Output the (x, y) coordinate of the center of the cell containing the given text.  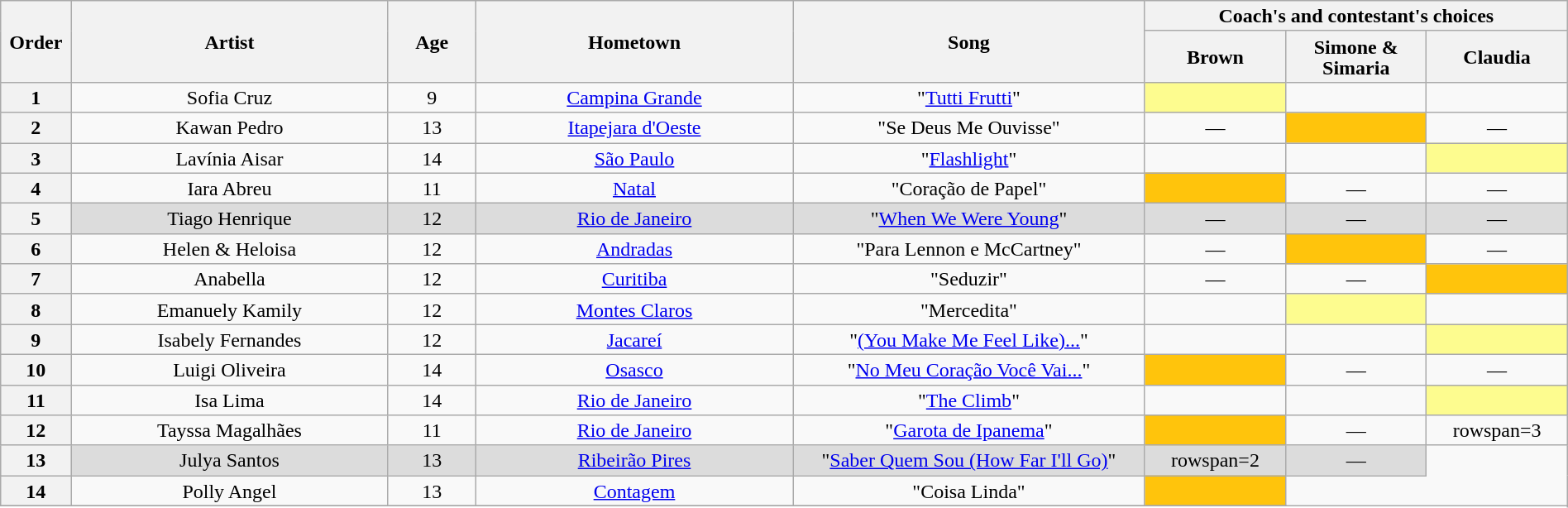
Brown (1215, 56)
Andradas (633, 248)
Montes Claros (633, 309)
Polly Angel (230, 491)
"No Meu Coração Você Vai..." (969, 369)
Julya Santos (230, 460)
Campina Grande (633, 98)
rowspan=2 (1215, 460)
Isabely Fernandes (230, 339)
Kawan Pedro (230, 127)
"Flashlight" (969, 157)
Claudia (1497, 56)
"The Climb" (969, 400)
"Tutti Frutti" (969, 98)
Sofia Cruz (230, 98)
Order (36, 41)
1 (36, 98)
"Saber Quem Sou (How Far I'll Go)" (969, 460)
Iara Abreu (230, 189)
Curitiba (633, 280)
Luigi Oliveira (230, 369)
Jacareí (633, 339)
"(You Make Me Feel Like)..." (969, 339)
"Mercedita" (969, 309)
10 (36, 369)
Emanuely Kamily (230, 309)
"Coração de Papel" (969, 189)
"Coisa Linda" (969, 491)
Anabella (230, 280)
"Se Deus Me Ouvisse" (969, 127)
Tayssa Magalhães (230, 430)
Coach's and contestant's choices (1356, 17)
rowspan=3 (1497, 430)
"Para Lennon e McCartney" (969, 248)
Osasco (633, 369)
7 (36, 280)
"Seduzir" (969, 280)
Hometown (633, 41)
"When We Were Young" (969, 218)
Artist (230, 41)
5 (36, 218)
6 (36, 248)
Simone & Simaria (1356, 56)
Lavínia Aisar (230, 157)
Itapejara d'Oeste (633, 127)
Age (432, 41)
Natal (633, 189)
Tiago Henrique (230, 218)
8 (36, 309)
Contagem (633, 491)
Helen & Heloisa (230, 248)
2 (36, 127)
São Paulo (633, 157)
Song (969, 41)
3 (36, 157)
4 (36, 189)
Isa Lima (230, 400)
"Garota de Ipanema" (969, 430)
Ribeirão Pires (633, 460)
